For the text-containing cell, return its midpoint in [X, Y] coordinate format. 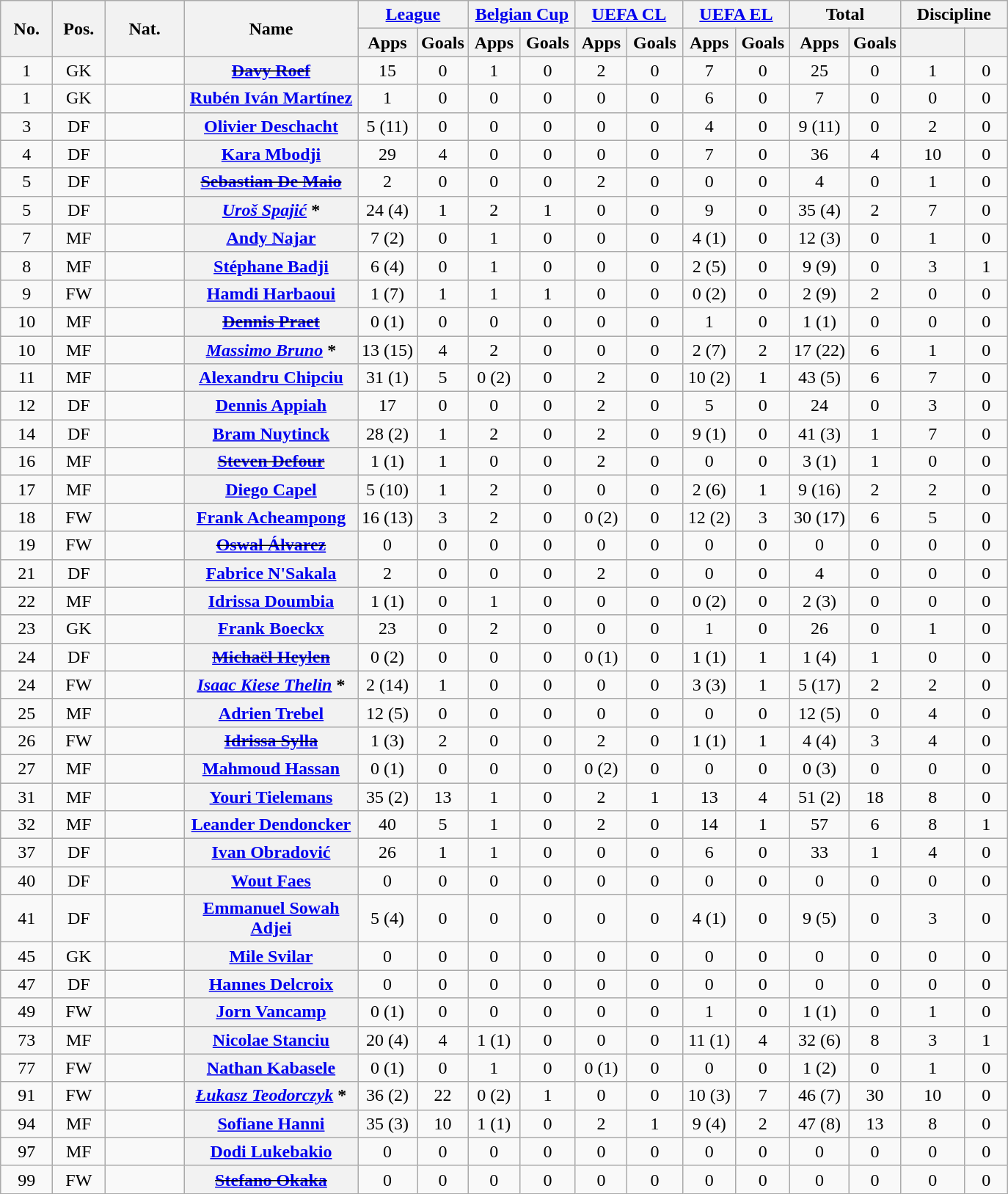
51 (2) [819, 796]
Leander Dendoncker [271, 825]
9 (4) [709, 1124]
21 [26, 573]
Diego Capel [271, 489]
36 [819, 154]
Rubén Iván Martínez [271, 98]
29 [387, 154]
31 (1) [387, 378]
1 (3) [387, 740]
77 [26, 1068]
1 (4) [819, 657]
57 [819, 825]
Massimo Bruno * [271, 350]
97 [26, 1151]
Dodi Lukebakio [271, 1151]
Name [271, 29]
36 (2) [387, 1096]
24 (4) [387, 210]
Adrien Trebel [271, 713]
16 [26, 462]
9 (9) [819, 266]
Isaac Kiese Thelin * [271, 685]
UEFA CL [629, 15]
41 [26, 919]
Nicolae Stanciu [271, 1040]
Hamdi Harbaoui [271, 294]
Mahmoud Hassan [271, 768]
31 [26, 796]
35 (3) [387, 1124]
27 [26, 768]
Fabrice N'Sakala [271, 573]
Steven Defour [271, 462]
2 (5) [709, 266]
2 (7) [709, 350]
28 (2) [387, 434]
7 (2) [387, 238]
13 (15) [387, 350]
Sofiane Hanni [271, 1124]
30 (17) [819, 517]
Frank Boeckx [271, 629]
Idrissa Doumbia [271, 601]
Belgian Cup [522, 15]
46 (7) [819, 1096]
Youri Tielemans [271, 796]
20 (4) [387, 1040]
35 (2) [387, 796]
Kara Mbodji [271, 154]
3 (3) [709, 685]
47 [26, 984]
45 [26, 956]
37 [26, 853]
5 (17) [819, 685]
1 (2) [819, 1068]
Nathan Kabasele [271, 1068]
Dennis Praet [271, 321]
35 (4) [819, 210]
Olivier Deschacht [271, 126]
19 [26, 545]
Andy Najar [271, 238]
6 (4) [387, 266]
5 (11) [387, 126]
49 [26, 1012]
15 [387, 70]
16 (13) [387, 517]
0 (3) [819, 768]
5 (10) [387, 489]
Hannes Delcroix [271, 984]
12 (2) [709, 517]
Jorn Vancamp [271, 1012]
Total [845, 15]
99 [26, 1179]
17 (22) [819, 350]
9 (11) [819, 126]
Nat. [145, 29]
4 (4) [819, 740]
Bram Nuytinck [271, 434]
41 (3) [819, 434]
Pos. [79, 29]
No. [26, 29]
Davy Roef [271, 70]
Frank Acheampong [271, 517]
73 [26, 1040]
Discipline [954, 15]
2 (3) [819, 601]
2 (14) [387, 685]
94 [26, 1124]
3 (1) [819, 462]
Dennis Appiah [271, 406]
Idrissa Sylla [271, 740]
Ivan Obradović [271, 853]
10 (3) [709, 1096]
9 (1) [709, 434]
12 [26, 406]
League [414, 15]
1 (7) [387, 294]
Alexandru Chipciu [271, 378]
Łukasz Teodorczyk * [271, 1096]
91 [26, 1096]
10 (2) [709, 378]
32 [26, 825]
9 (16) [819, 489]
Uroš Spajić * [271, 210]
Sebastian De Maio [271, 182]
47 (8) [819, 1124]
9 (5) [819, 919]
Michaël Heylen [271, 657]
33 [819, 853]
Oswal Álvarez [271, 545]
2 (6) [709, 489]
Stefano Okaka [271, 1179]
Emmanuel Sowah Adjei [271, 919]
43 (5) [819, 378]
11 (1) [709, 1040]
Stéphane Badji [271, 266]
Wout Faes [271, 881]
Mile Svilar [271, 956]
5 (4) [387, 919]
UEFA EL [736, 15]
11 [26, 378]
30 [875, 1096]
32 (6) [819, 1040]
2 (9) [819, 294]
12 (3) [819, 238]
